Pinpoint the cell where the given text exists, returning its (X, Y) midpoint coordinate. 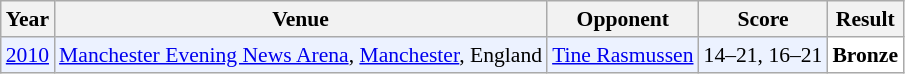
Year (28, 19)
Manchester Evening News Arena, Manchester, England (300, 55)
Opponent (622, 19)
2010 (28, 55)
14–21, 16–21 (764, 55)
Score (764, 19)
Bronze (865, 55)
Tine Rasmussen (622, 55)
Result (865, 19)
Venue (300, 19)
